For the text-containing cell, return its midpoint in [X, Y] coordinate format. 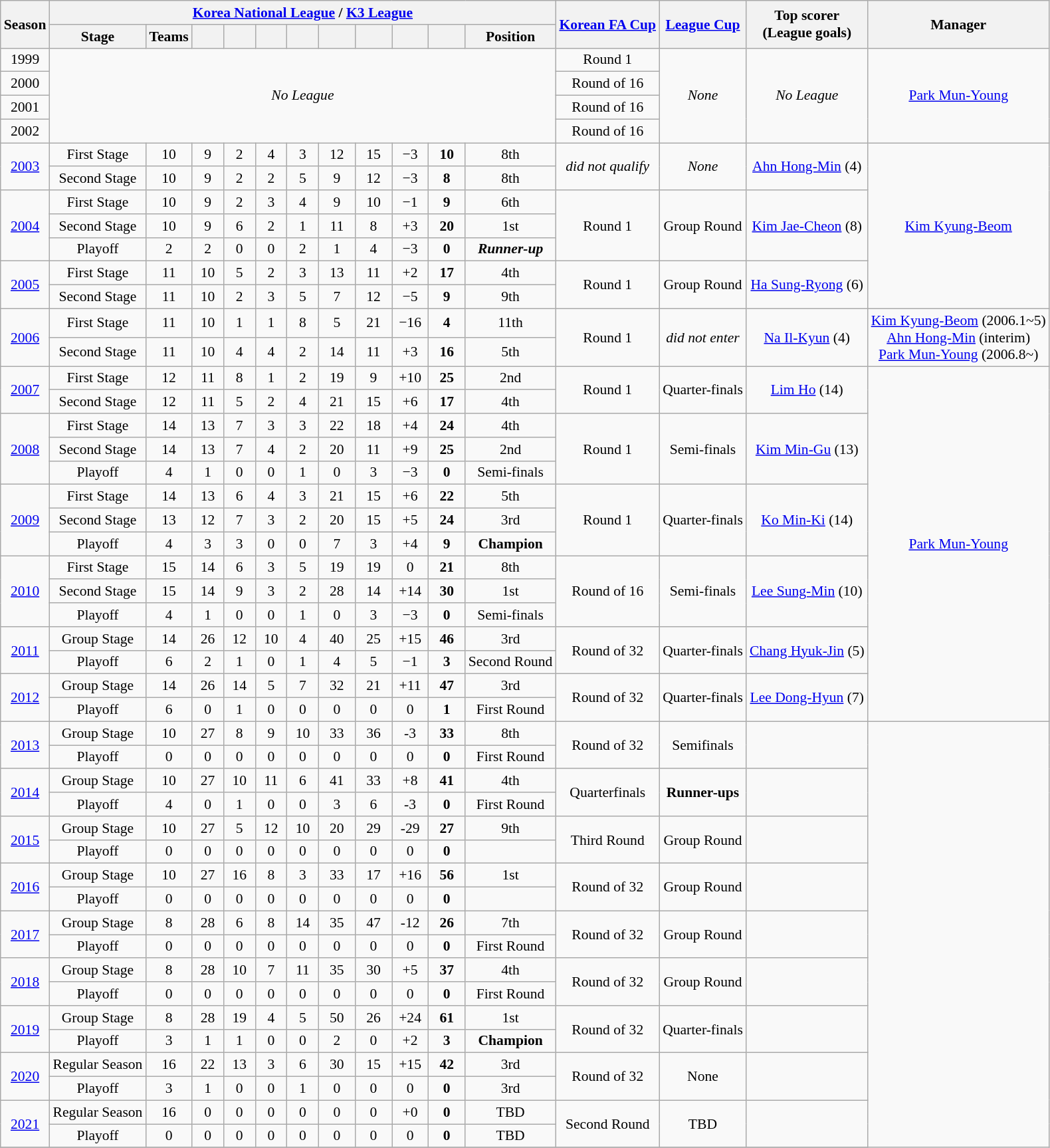
Kim Min-Gu (13) [807, 449]
2013 [25, 745]
+10 [411, 378]
Stage [97, 37]
+16 [411, 875]
−16 [411, 323]
Top scorer (League goals) [807, 24]
Manager [958, 24]
42 [447, 1065]
61 [447, 1018]
29 [373, 828]
+24 [411, 1018]
56 [447, 875]
Korean FA Cup [607, 24]
Korea National League / K3 League [302, 13]
2020 [25, 1077]
+14 [411, 592]
2016 [25, 887]
Kim Jae-Cheon (8) [807, 226]
League Cup [703, 24]
2019 [25, 1029]
Lim Ho (14) [807, 390]
2012 [25, 698]
did not qualify [607, 166]
Ha Sung-Ryong (6) [807, 285]
2003 [25, 166]
Third Round [607, 840]
Position [510, 37]
46 [447, 639]
Semifinals [703, 745]
18 [373, 425]
-12 [411, 923]
did not enter [703, 338]
Teams [169, 37]
Kim Kyung-Beom [958, 226]
2010 [25, 592]
2006 [25, 338]
11th [510, 323]
2011 [25, 650]
6th [510, 202]
2021 [25, 1123]
2007 [25, 390]
Season [25, 24]
2015 [25, 840]
37 [447, 971]
2009 [25, 520]
2004 [25, 226]
Quarterfinals [607, 792]
32 [336, 686]
2008 [25, 449]
Runner-ups [703, 792]
-29 [411, 828]
Kim Kyung-Beom (2006.1~5) Ahn Hong-Min (interim) Park Mun-Young (2006.8~) [958, 338]
Ko Min-Ki (14) [807, 520]
+0 [411, 1112]
2014 [25, 792]
1999 [25, 60]
2002 [25, 131]
Lee Dong-Hyun (7) [807, 698]
7th [510, 923]
36 [373, 733]
40 [336, 639]
Chang Hyuk-Jin (5) [807, 650]
2018 [25, 982]
2005 [25, 285]
Lee Sung-Min (10) [807, 592]
Runner-up [510, 249]
+11 [411, 686]
−5 [411, 297]
2001 [25, 108]
+9 [411, 449]
2000 [25, 84]
Ahn Hong-Min (4) [807, 166]
50 [336, 1018]
2017 [25, 935]
Na Il-Kyun (4) [807, 338]
+8 [411, 781]
